Capture the cell that displays the provided text and extract its [x, y] central coordinate. 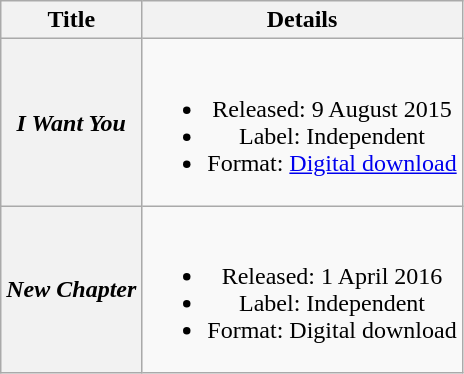
Released: 1 April 2016Label: IndependentFormat: Digital download [302, 290]
Title [72, 20]
I Want You [72, 122]
New Chapter [72, 290]
Details [302, 20]
Released: 9 August 2015Label: IndependentFormat: Digital download [302, 122]
